Detect which cell encompasses the target text, then output its (X, Y) center coordinate. 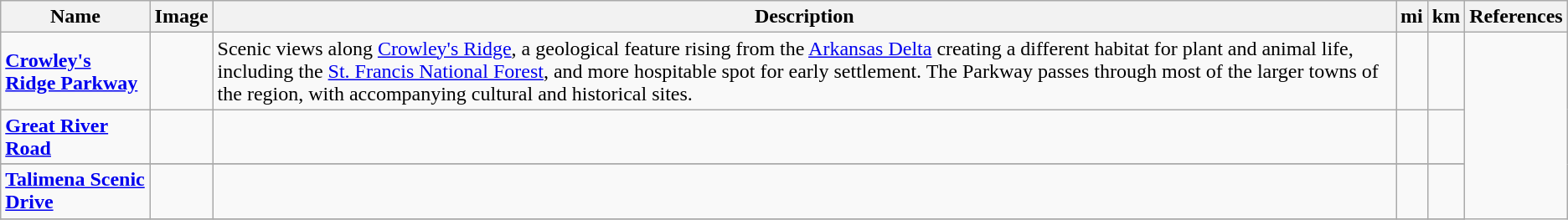
mi (1412, 17)
Talimena Scenic Drive (75, 191)
Name (75, 17)
Description (804, 17)
km (1446, 17)
References (1516, 17)
Great River Road (75, 137)
Crowley's Ridge Parkway (75, 71)
Image (181, 17)
